Extract the [X, Y] coordinate from the center of the cell holding the provided text.  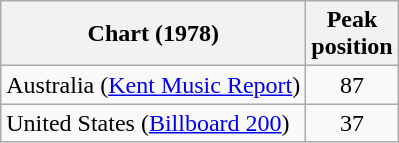
87 [352, 85]
Peak position [352, 34]
Chart (1978) [154, 34]
United States (Billboard 200) [154, 123]
Australia (Kent Music Report) [154, 85]
37 [352, 123]
